Determine the [X, Y] coordinate at the center of the cell enclosing the given text.  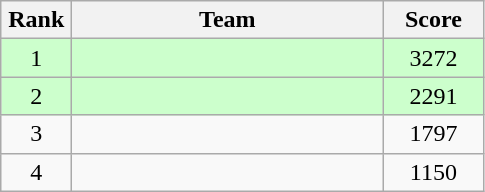
Rank [36, 20]
1 [36, 58]
1797 [434, 134]
3272 [434, 58]
1150 [434, 172]
Team [228, 20]
2291 [434, 96]
2 [36, 96]
Score [434, 20]
4 [36, 172]
3 [36, 134]
